Output the (x, y) coordinate of the center of the cell containing the given text.  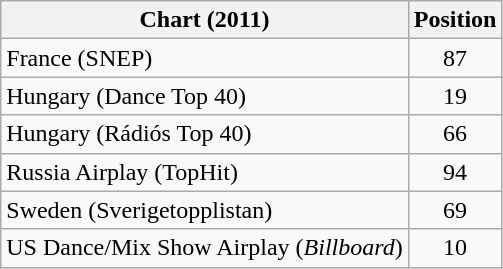
Position (455, 20)
10 (455, 248)
Hungary (Rádiós Top 40) (204, 134)
France (SNEP) (204, 58)
Sweden (Sverigetopplistan) (204, 210)
66 (455, 134)
Chart (2011) (204, 20)
19 (455, 96)
US Dance/Mix Show Airplay (Billboard) (204, 248)
94 (455, 172)
Russia Airplay (TopHit) (204, 172)
87 (455, 58)
69 (455, 210)
Hungary (Dance Top 40) (204, 96)
